Search for the cell housing the specified text and yield its [x, y] center coordinate. 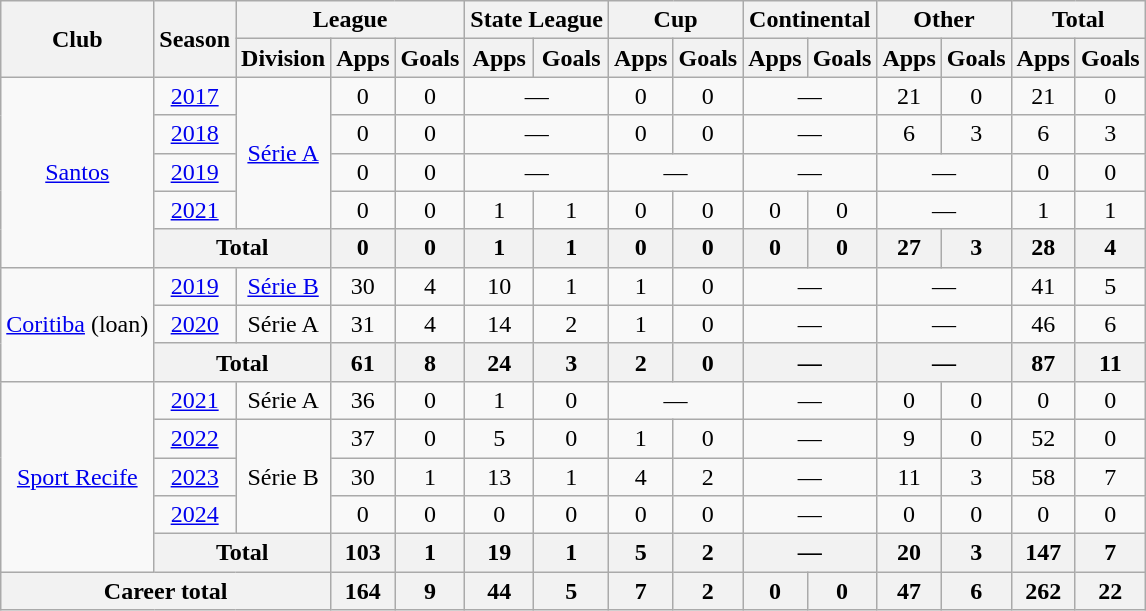
Sport Recife [78, 476]
19 [500, 553]
Coritiba (loan) [78, 324]
14 [500, 324]
24 [500, 362]
Continental [810, 20]
41 [1043, 286]
Cup [676, 20]
10 [500, 286]
Santos [78, 172]
2020 [195, 324]
8 [430, 362]
Season [195, 39]
28 [1043, 248]
31 [363, 324]
164 [363, 591]
State League [537, 20]
52 [1043, 438]
20 [909, 553]
2017 [195, 96]
22 [1110, 591]
27 [909, 248]
37 [363, 438]
Division [284, 58]
13 [500, 477]
36 [363, 400]
Career total [166, 591]
103 [363, 553]
147 [1043, 553]
46 [1043, 324]
2023 [195, 477]
58 [1043, 477]
Club [78, 39]
League [350, 20]
47 [909, 591]
61 [363, 362]
44 [500, 591]
262 [1043, 591]
87 [1043, 362]
2022 [195, 438]
Other [944, 20]
2018 [195, 134]
2024 [195, 515]
